Search for the cell housing the specified text and yield its [x, y] center coordinate. 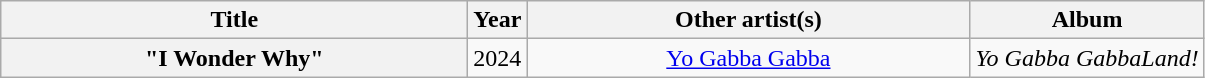
Album [1087, 20]
Other artist(s) [748, 20]
Yo Gabba Gabba [748, 58]
Year [498, 20]
Yo Gabba GabbaLand! [1087, 58]
"I Wonder Why" [234, 58]
Title [234, 20]
2024 [498, 58]
